Detect which cell encompasses the target text, then output its (X, Y) center coordinate. 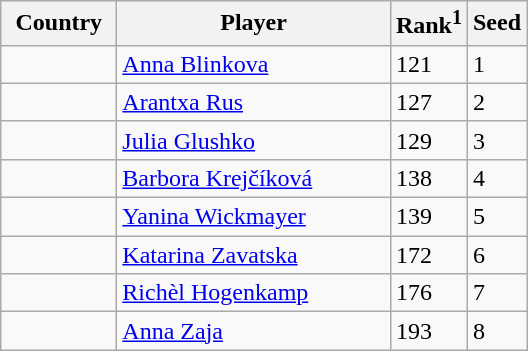
Arantxa Rus (254, 102)
Seed (496, 24)
2 (496, 102)
139 (428, 217)
4 (496, 178)
176 (428, 293)
Yanina Wickmayer (254, 217)
Country (59, 24)
Rank1 (428, 24)
193 (428, 331)
1 (496, 64)
Anna Zaja (254, 331)
Richèl Hogenkamp (254, 293)
Barbora Krejčíková (254, 178)
Julia Glushko (254, 140)
5 (496, 217)
7 (496, 293)
127 (428, 102)
Player (254, 24)
172 (428, 255)
Anna Blinkova (254, 64)
Katarina Zavatska (254, 255)
121 (428, 64)
6 (496, 255)
3 (496, 140)
138 (428, 178)
129 (428, 140)
8 (496, 331)
